Locate the cell with the specified text and output its (x, y) center coordinate. 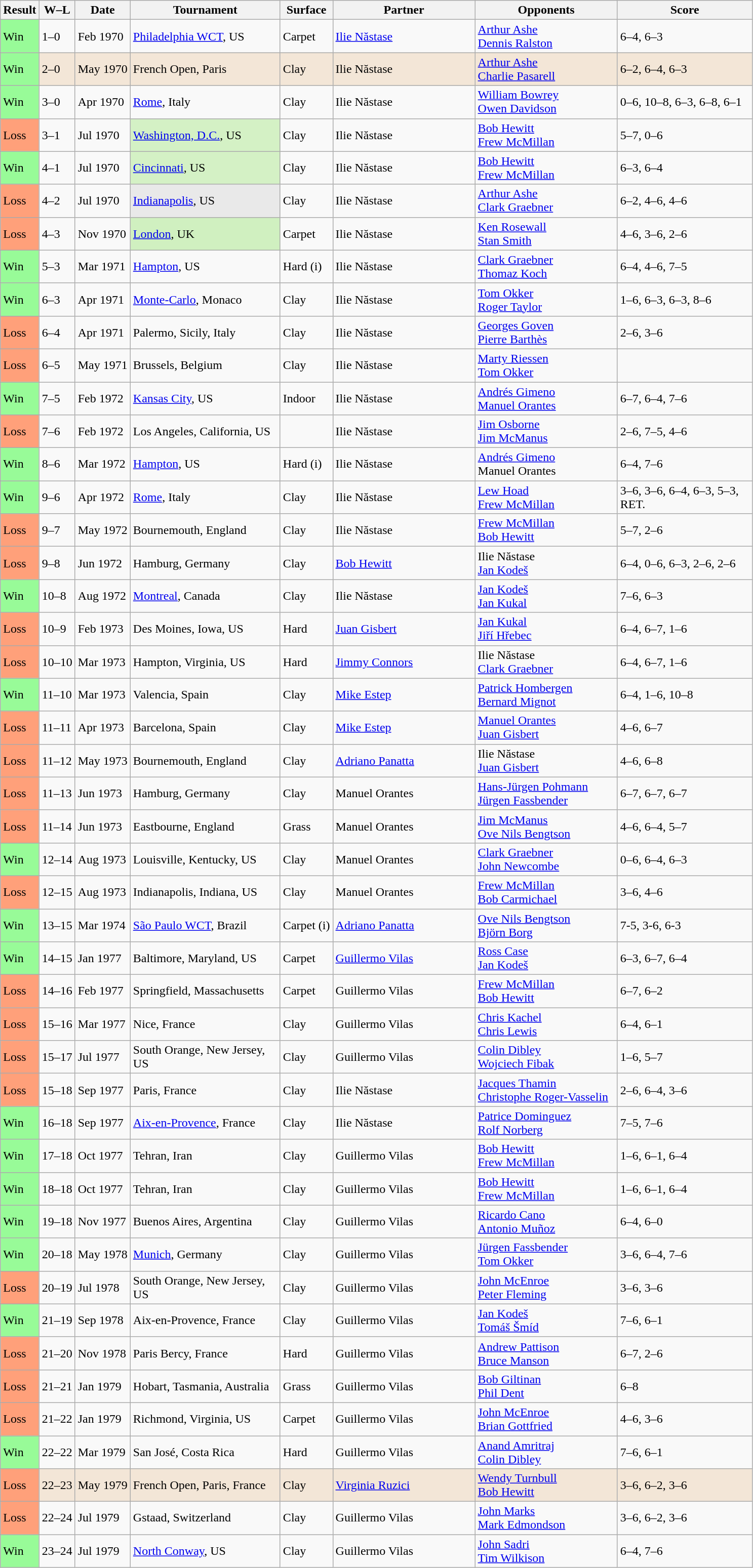
7–5, 7–6 (685, 1123)
Paris, France (205, 1090)
Richmond, Virginia, US (205, 1419)
Chris Kachel Chris Lewis (546, 1024)
10–9 (57, 629)
6–7, 6–2 (685, 991)
4–3 (57, 234)
Clark Graebner Thomaz Koch (546, 266)
John McEnroe Brian Gottfried (546, 1419)
May 1978 (102, 1254)
Partner (404, 10)
Feb 1973 (102, 629)
Mar 1972 (102, 465)
6–2, 4–6, 4–6 (685, 200)
2–0 (57, 69)
Hans-Jürgen Pohmann Jürgen Fassbender (546, 794)
17–18 (57, 1156)
French Open, Paris (205, 69)
Ken Rosewall Stan Smith (546, 234)
Indianapolis, US (205, 200)
20–18 (57, 1254)
Carpet (i) (306, 925)
Ilie Năstase Jan Kodeš (546, 563)
Jacques Thamin Christophe Roger-Vasselin (546, 1090)
Virginia Ruzici (404, 1485)
5–3 (57, 266)
Gstaad, Switzerland (205, 1518)
4–6, 6–8 (685, 760)
2–6, 3–6 (685, 332)
Jul 1978 (102, 1288)
Jürgen Fassbender Tom Okker (546, 1254)
Barcelona, Spain (205, 728)
3–0 (57, 102)
Ross Case Jan Kodeš (546, 959)
6–4, 1–6, 10–8 (685, 694)
Munich, Germany (205, 1254)
7-5, 3-6, 6-3 (685, 925)
North Conway, US (205, 1551)
Nov 1970 (102, 234)
Indoor (306, 398)
Buenos Aires, Argentina (205, 1222)
Springfield, Massachusetts (205, 991)
Ove Nils Bengtson Björn Borg (546, 925)
Andrew Pattison Bruce Manson (546, 1353)
Brussels, Belgium (205, 365)
11–13 (57, 794)
French Open, Paris, France (205, 1485)
22–22 (57, 1452)
San José, Costa Rica (205, 1452)
Indianapolis, Indiana, US (205, 892)
Hobart, Tasmania, Australia (205, 1386)
Wendy Turnbull Bob Hewitt (546, 1485)
Marty Riessen Tom Okker (546, 365)
6–8 (685, 1386)
Bob Hewitt (404, 563)
0–6, 10–8, 6–3, 6–8, 6–1 (685, 102)
15–16 (57, 1024)
Mar 1977 (102, 1024)
Valencia, Spain (205, 694)
Montreal, Canada (205, 596)
Jul 1977 (102, 1057)
Date (102, 10)
W–L (57, 10)
3–6, 4–6 (685, 892)
5–7, 2–6 (685, 530)
6–3 (57, 300)
Ilie Năstase Juan Gisbert (546, 760)
Los Angeles, California, US (205, 431)
21–21 (57, 1386)
São Paulo WCT, Brazil (205, 925)
6–4, 6–3 (685, 36)
May 1970 (102, 69)
3–1 (57, 135)
8–6 (57, 465)
Apr 1973 (102, 728)
Mar 1971 (102, 266)
6–4, 6–1 (685, 1024)
16–18 (57, 1123)
4–1 (57, 168)
Feb 1970 (102, 36)
19–18 (57, 1222)
Paris Bercy, France (205, 1353)
4–2 (57, 200)
10–10 (57, 662)
2–6, 7–5, 4–6 (685, 431)
15–17 (57, 1057)
6–3, 6–4 (685, 168)
6–4 (57, 332)
9–6 (57, 497)
Mar 1974 (102, 925)
Lew Hoad Frew McMillan (546, 497)
3–6, 3–6 (685, 1288)
Apr 1970 (102, 102)
20–19 (57, 1288)
Aug 1972 (102, 596)
6–7, 2–6 (685, 1353)
6–5 (57, 365)
Jim Osborne Jim McManus (546, 431)
Patrick Hombergen Bernard Mignot (546, 694)
Arthur Ashe Charlie Pasarell (546, 69)
Nov 1978 (102, 1353)
William Bowrey Owen Davidson (546, 102)
Surface (306, 10)
John Marks Mark Edmondson (546, 1518)
Washington, D.C., US (205, 135)
Patrice Dominguez Rolf Norberg (546, 1123)
1–0 (57, 36)
22–24 (57, 1518)
15–18 (57, 1090)
London, UK (205, 234)
Eastbourne, England (205, 826)
1–6, 6–3, 6–3, 8–6 (685, 300)
13–15 (57, 925)
Clark Graebner John Newcombe (546, 859)
12–14 (57, 859)
21–19 (57, 1320)
Sep 1978 (102, 1320)
11–12 (57, 760)
Jan Kodeš Jan Kukal (546, 596)
Bob Giltinan Phil Dent (546, 1386)
Manuel Orantes Juan Gisbert (546, 728)
Nov 1977 (102, 1222)
14–16 (57, 991)
Frew McMillan Bob Carmichael (546, 892)
Opponents (546, 10)
11–14 (57, 826)
5–7, 0–6 (685, 135)
Tom Okker Roger Taylor (546, 300)
4–6, 3–6, 2–6 (685, 234)
John Sadri Tim Wilkison (546, 1551)
10–8 (57, 596)
6–4, 4–6, 7–5 (685, 266)
Monte-Carlo, Monaco (205, 300)
23–24 (57, 1551)
9–7 (57, 530)
Arthur Ashe Dennis Ralston (546, 36)
May 1971 (102, 365)
Palermo, Sicily, Italy (205, 332)
Jan Kukal Jiří Hřebec (546, 629)
Ilie Năstase Clark Graebner (546, 662)
2–6, 6–4, 3–6 (685, 1090)
4–6, 3–6 (685, 1419)
May 1972 (102, 530)
0–6, 6–4, 6–3 (685, 859)
7–6 (57, 431)
3–6, 6–4, 7–6 (685, 1254)
4–6, 6–4, 5–7 (685, 826)
14–15 (57, 959)
Philadelphia WCT, US (205, 36)
Result (20, 10)
11–10 (57, 694)
6–4, 6–0 (685, 1222)
1–6, 5–7 (685, 1057)
11–11 (57, 728)
7–5 (57, 398)
22–23 (57, 1485)
Cincinnati, US (205, 168)
Nice, France (205, 1024)
Apr 1972 (102, 497)
21–20 (57, 1353)
Jun 1972 (102, 563)
Jim McManus Ove Nils Bengtson (546, 826)
7–6, 6–3 (685, 596)
Feb 1977 (102, 991)
9–8 (57, 563)
21–22 (57, 1419)
May 1973 (102, 760)
18–18 (57, 1188)
Juan Gisbert (404, 629)
Ricardo Cano Antonio Muñoz (546, 1222)
Georges Goven Pierre Barthès (546, 332)
Des Moines, Iowa, US (205, 629)
3–6, 3–6, 6–4, 6–3, 5–3, RET. (685, 497)
Anand Amritraj Colin Dibley (546, 1452)
6–2, 6–4, 6–3 (685, 69)
Louisville, Kentucky, US (205, 859)
6–4, 0–6, 6–3, 2–6, 2–6 (685, 563)
May 1979 (102, 1485)
Kansas City, US (205, 398)
John McEnroe Peter Fleming (546, 1288)
Jimmy Connors (404, 662)
Score (685, 10)
4–6, 6–7 (685, 728)
Jan Kodeš Tomáš Šmíd (546, 1320)
6–7, 6–7, 6–7 (685, 794)
Jan 1977 (102, 959)
6–3, 6–7, 6–4 (685, 959)
Colin Dibley Wojciech Fibak (546, 1057)
Hampton, Virginia, US (205, 662)
12–15 (57, 892)
Tournament (205, 10)
Mar 1979 (102, 1452)
6–7, 6–4, 7–6 (685, 398)
Arthur Ashe Clark Graebner (546, 200)
Baltimore, Maryland, US (205, 959)
